Provide the (X, Y) coordinate of the cell's center where the given text is located.  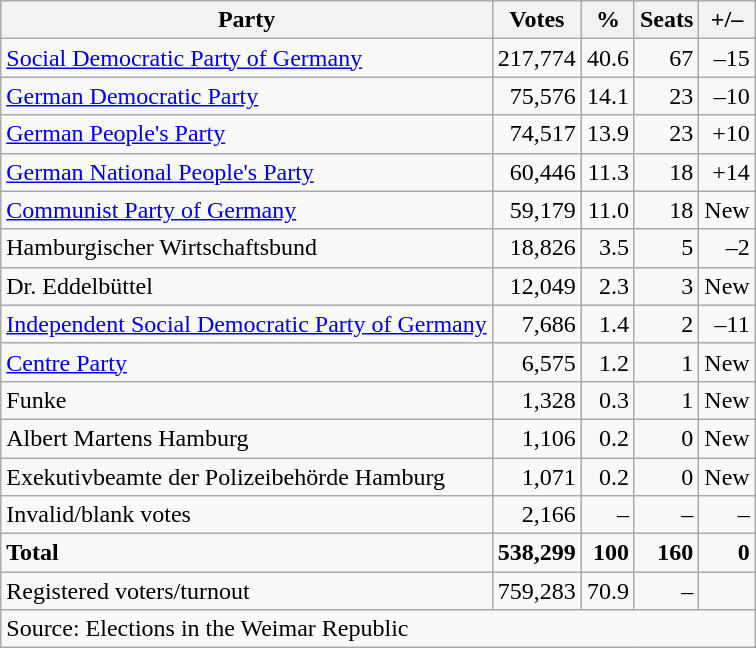
67 (666, 58)
% (608, 20)
1,328 (536, 400)
Votes (536, 20)
German Democratic Party (247, 96)
2 (666, 324)
Hamburgischer Wirtschaftsbund (247, 248)
2,166 (536, 515)
Centre Party (247, 362)
70.9 (608, 591)
Funke (247, 400)
2.3 (608, 286)
Party (247, 20)
59,179 (536, 210)
+14 (727, 172)
11.3 (608, 172)
6,575 (536, 362)
759,283 (536, 591)
+/– (727, 20)
Source: Elections in the Weimar Republic (378, 629)
Total (247, 553)
5 (666, 248)
Albert Martens Hamburg (247, 438)
+10 (727, 134)
217,774 (536, 58)
German National People's Party (247, 172)
12,049 (536, 286)
13.9 (608, 134)
160 (666, 553)
538,299 (536, 553)
1.2 (608, 362)
40.6 (608, 58)
18,826 (536, 248)
1,106 (536, 438)
60,446 (536, 172)
–15 (727, 58)
Communist Party of Germany (247, 210)
German People's Party (247, 134)
1.4 (608, 324)
14.1 (608, 96)
11.0 (608, 210)
Independent Social Democratic Party of Germany (247, 324)
Seats (666, 20)
7,686 (536, 324)
Registered voters/turnout (247, 591)
Invalid/blank votes (247, 515)
–2 (727, 248)
Exekutivbeamte der Polizeibehörde Hamburg (247, 477)
Social Democratic Party of Germany (247, 58)
100 (608, 553)
74,517 (536, 134)
3.5 (608, 248)
–10 (727, 96)
75,576 (536, 96)
–11 (727, 324)
0.3 (608, 400)
Dr. Eddelbüttel (247, 286)
1,071 (536, 477)
3 (666, 286)
